Find where the given text appears and provide that cell's center as [X, Y] coordinate. 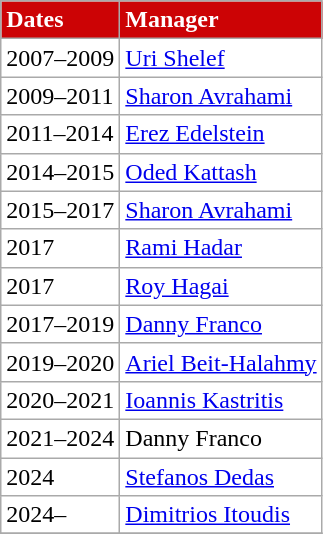
Oded Kattash [221, 172]
2020–2021 [60, 400]
2021–2024 [60, 438]
Ariel Beit-Halahmy [221, 362]
Dimitrios Itoudis [221, 515]
2007–2009 [60, 58]
Roy Hagai [221, 286]
Stefanos Dedas [221, 477]
Manager [221, 20]
Ioannis Kastritis [221, 400]
2024– [60, 515]
2015–2017 [60, 210]
2019–2020 [60, 362]
2014–2015 [60, 172]
2017–2019 [60, 324]
2011–2014 [60, 134]
Uri Shelef [221, 58]
2009–2011 [60, 96]
Erez Edelstein [221, 134]
Rami Hadar [221, 248]
2024 [60, 477]
Dates [60, 20]
